Return [X, Y] of the center of cell containing provided text 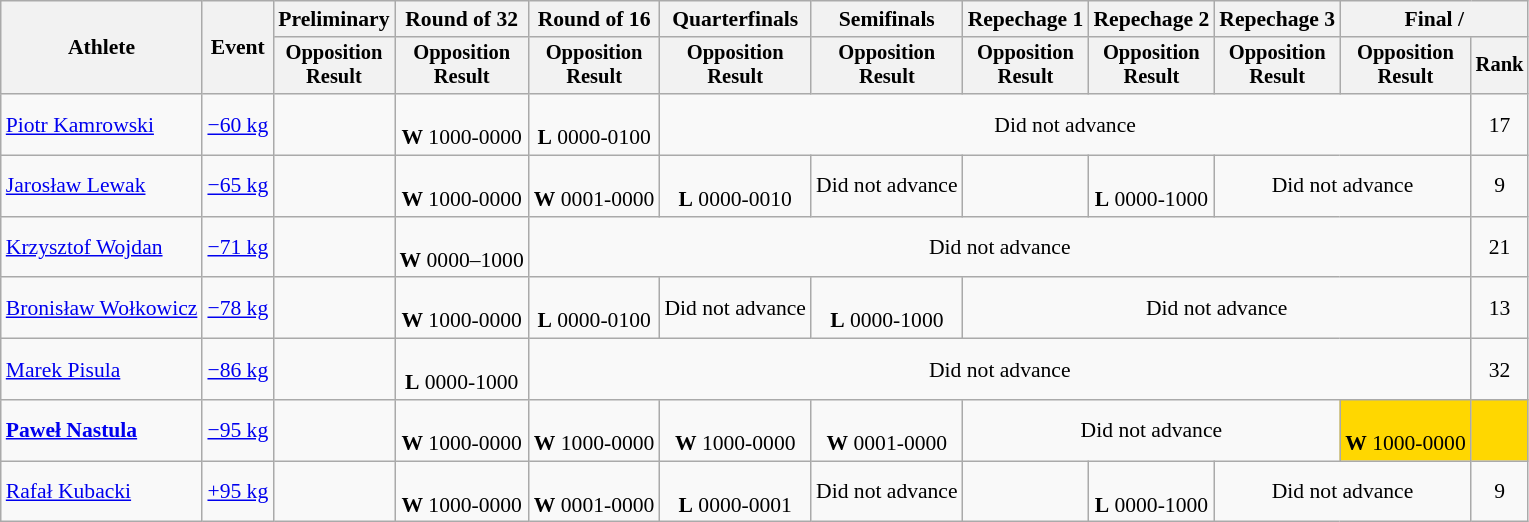
−65 kg [238, 186]
Bronisław Wołkowicz [102, 308]
Semifinals [887, 19]
Quarterfinals [735, 19]
L 0000-0001 [735, 492]
13 [1500, 308]
Repechage 3 [1277, 19]
−86 kg [238, 370]
Paweł Nastula [102, 430]
21 [1500, 248]
Rafał Kubacki [102, 492]
Repechage 1 [1026, 19]
L 0000-0010 [735, 186]
+95 kg [238, 492]
Round of 16 [594, 19]
W 0000–1000 [462, 248]
Krzysztof Wojdan [102, 248]
32 [1500, 370]
Marek Pisula [102, 370]
Athlete [102, 48]
17 [1500, 124]
Final / [1434, 19]
−78 kg [238, 308]
−60 kg [238, 124]
Round of 32 [462, 19]
−71 kg [238, 248]
Preliminary [334, 19]
Rank [1500, 66]
Event [238, 48]
Jarosław Lewak [102, 186]
Repechage 2 [1151, 19]
−95 kg [238, 430]
Piotr Kamrowski [102, 124]
